Provide the [X, Y] coordinate of the cell's center where the given text is located.  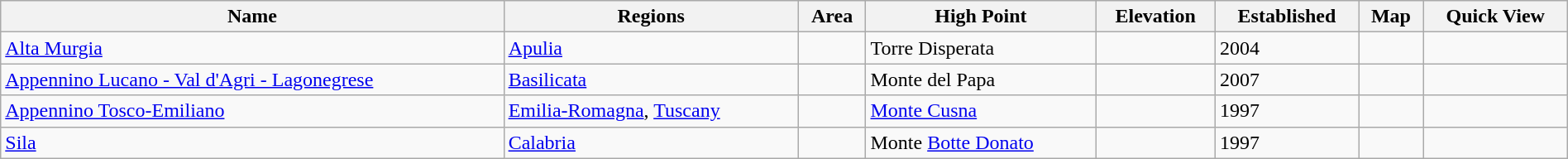
Calabria [651, 142]
Alta Murgia [252, 48]
Monte Cusna [981, 111]
Regions [651, 17]
Monte Botte Donato [981, 142]
Torre Disperata [981, 48]
Area [832, 17]
Emilia-Romagna, Tuscany [651, 111]
Apulia [651, 48]
Monte del Papa [981, 79]
Basilicata [651, 79]
2007 [1287, 79]
Name [252, 17]
Appennino Tosco-Emiliano [252, 111]
Quick View [1495, 17]
Appennino Lucano - Val d'Agri - Lagonegrese [252, 79]
Established [1287, 17]
Map [1391, 17]
Sila [252, 142]
2004 [1287, 48]
High Point [981, 17]
Elevation [1156, 17]
